Determine the (x, y) coordinate at the center of the cell enclosing the given text.  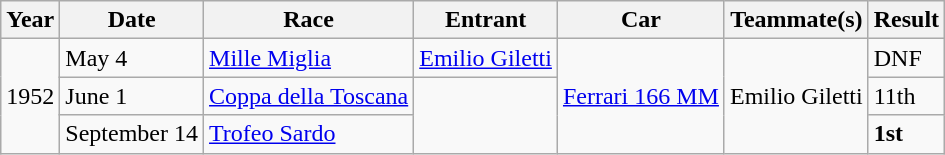
Teammate(s) (796, 20)
Mille Miglia (309, 58)
11th (906, 96)
1952 (30, 96)
Race (309, 20)
Trofeo Sardo (309, 134)
DNF (906, 58)
September 14 (132, 134)
Ferrari 166 MM (640, 96)
Result (906, 20)
Year (30, 20)
Date (132, 20)
Car (640, 20)
June 1 (132, 96)
Coppa della Toscana (309, 96)
May 4 (132, 58)
Entrant (486, 20)
1st (906, 134)
